Determine the [X, Y] coordinate at the center of the cell enclosing the given text.  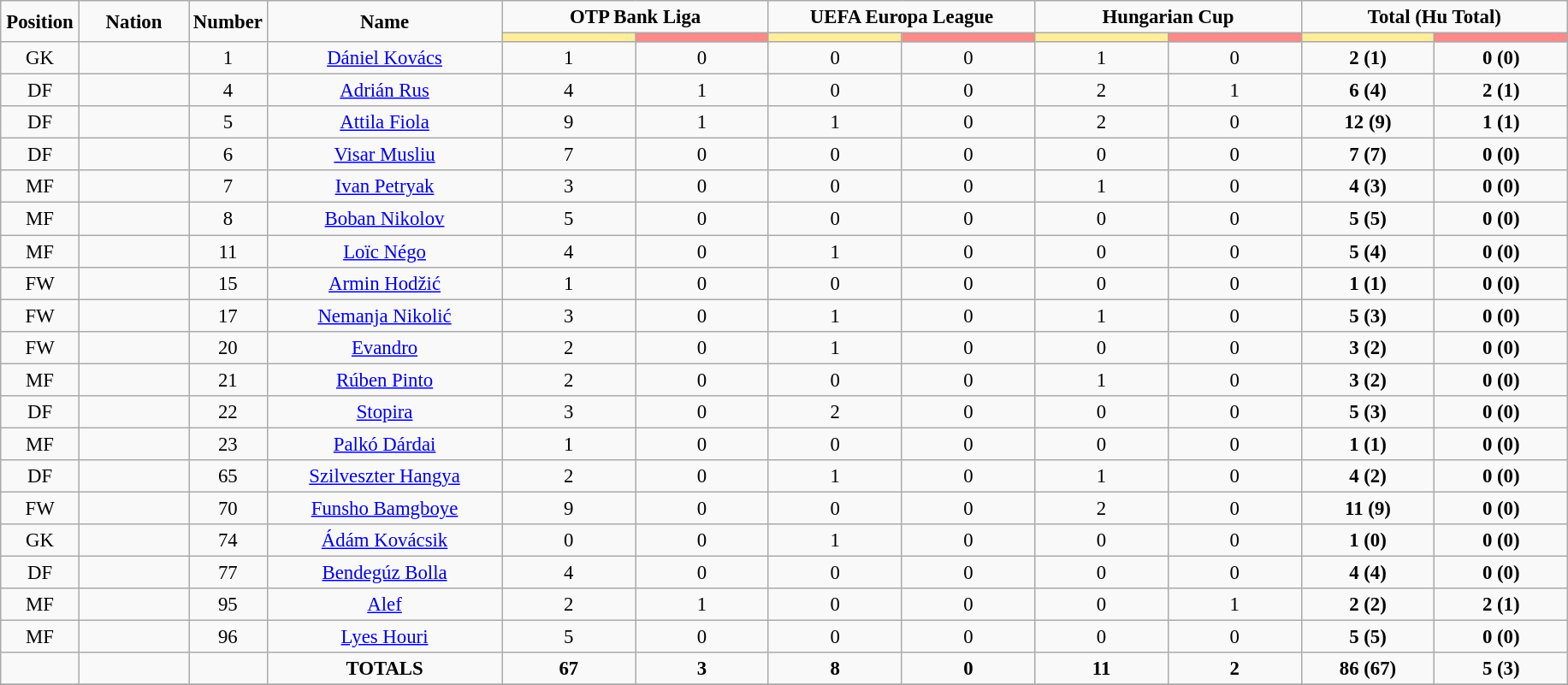
Name [385, 21]
5 (4) [1368, 251]
TOTALS [385, 669]
23 [228, 444]
4 (2) [1368, 476]
Number [228, 21]
20 [228, 347]
Total (Hu Total) [1435, 17]
Lyes Houri [385, 637]
95 [228, 605]
Szilveszter Hangya [385, 476]
86 (67) [1368, 669]
Palkó Dárdai [385, 444]
Adrián Rus [385, 91]
6 [228, 155]
21 [228, 380]
22 [228, 412]
Boban Nikolov [385, 219]
Evandro [385, 347]
Ivan Petryak [385, 187]
Bendegúz Bolla [385, 573]
77 [228, 573]
2 (2) [1368, 605]
Stopira [385, 412]
96 [228, 637]
15 [228, 283]
4 (4) [1368, 573]
Visar Musliu [385, 155]
4 (3) [1368, 187]
Rúben Pinto [385, 380]
Nemanja Nikolić [385, 316]
6 (4) [1368, 91]
74 [228, 540]
UEFA Europa League [902, 17]
Nation [133, 21]
OTP Bank Liga [635, 17]
Ádám Kovácsik [385, 540]
Armin Hodžić [385, 283]
Attila Fiola [385, 122]
Alef [385, 605]
Hungarian Cup [1169, 17]
1 (0) [1368, 540]
67 [569, 669]
Funsho Bamgboye [385, 508]
Loïc Négo [385, 251]
17 [228, 316]
65 [228, 476]
Dániel Kovács [385, 58]
7 (7) [1368, 155]
12 (9) [1368, 122]
11 (9) [1368, 508]
70 [228, 508]
Position [40, 21]
